Output the [X, Y] coordinate of the center of the cell containing the given text.  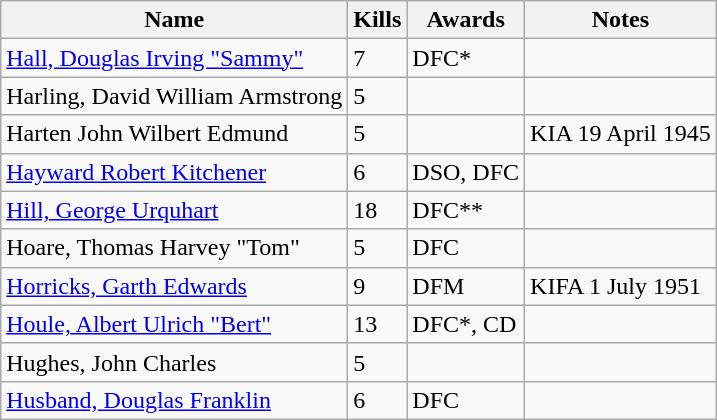
13 [378, 324]
DSO, DFC [466, 172]
Kills [378, 20]
9 [378, 286]
Hughes, John Charles [174, 362]
DFC** [466, 210]
Awards [466, 20]
Horricks, Garth Edwards [174, 286]
Harten John Wilbert Edmund [174, 134]
18 [378, 210]
Hill, George Urquhart [174, 210]
Notes [621, 20]
Hoare, Thomas Harvey "Tom" [174, 248]
Houle, Albert Ulrich "Bert" [174, 324]
7 [378, 58]
Husband, Douglas Franklin [174, 400]
DFC*, CD [466, 324]
Hayward Robert Kitchener [174, 172]
Name [174, 20]
DFM [466, 286]
Hall, Douglas Irving "Sammy" [174, 58]
KIA 19 April 1945 [621, 134]
Harling, David William Armstrong [174, 96]
DFC* [466, 58]
KIFA 1 July 1951 [621, 286]
